Identify which cell holds the provided text, then report its [X, Y] central coordinate. 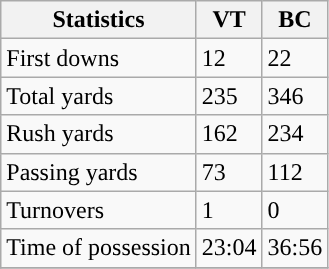
234 [295, 134]
12 [229, 58]
235 [229, 96]
23:04 [229, 248]
VT [229, 20]
0 [295, 210]
73 [229, 172]
22 [295, 58]
Turnovers [99, 210]
First downs [99, 58]
Statistics [99, 20]
Total yards [99, 96]
36:56 [295, 248]
Passing yards [99, 172]
Rush yards [99, 134]
112 [295, 172]
1 [229, 210]
Time of possession [99, 248]
346 [295, 96]
162 [229, 134]
BC [295, 20]
